Capture the cell that displays the provided text and extract its [x, y] central coordinate. 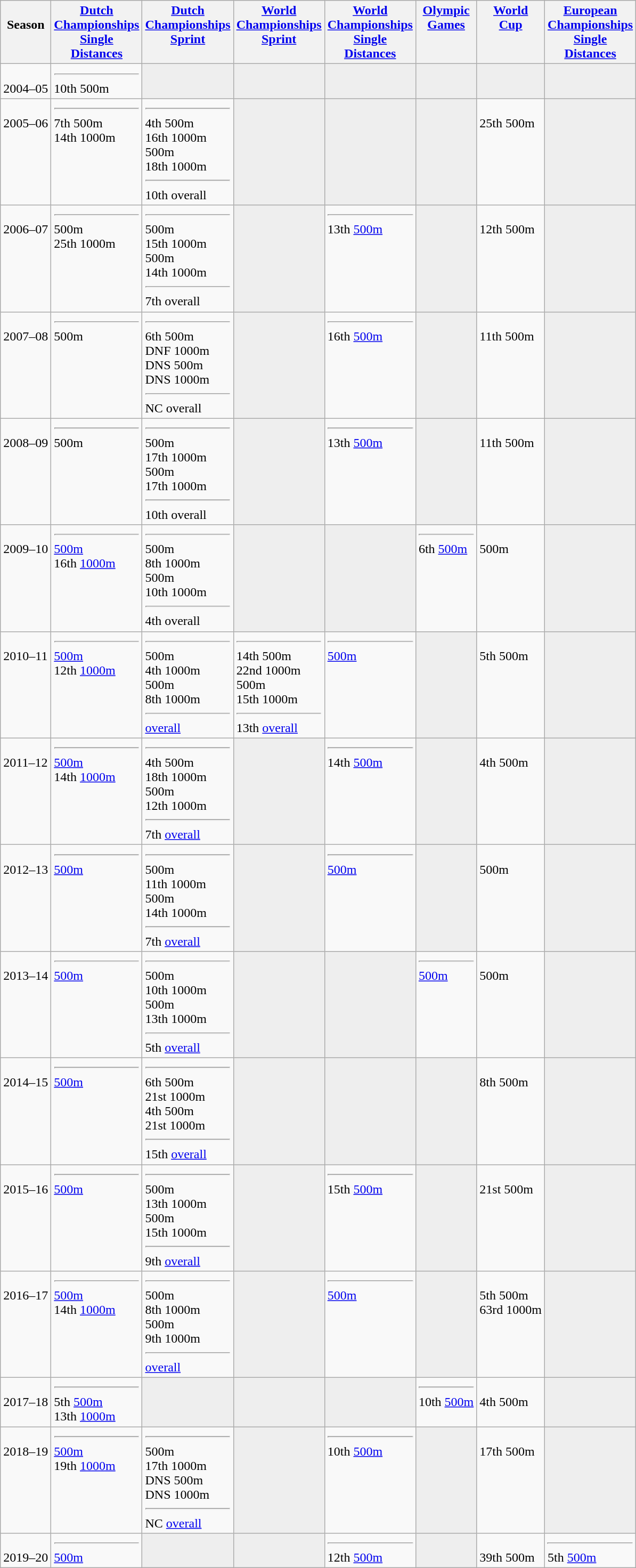
6th 500m DNF 1000m DNS 500m DNS 1000m NC overall [187, 365]
2005–06 [26, 152]
2019–20 [26, 1550]
Season [26, 32]
Olympic Games [446, 32]
5th 500m 13th 1000m [97, 1402]
2010–11 [26, 685]
6th 500m 21st 1000m 4th 500m 21st 1000m 15th overall [187, 1111]
2017–18 [26, 1402]
4th 500m 18th 1000m 500m 12th 1000m 7th overall [187, 791]
World Championships Single Distances [370, 32]
500m 17th 1000m DNS 500m DNS 1000m NC overall [187, 1480]
500m 16th 1000m [97, 578]
4th 500m 16th 1000m 500m 18th 1000m 10th overall [187, 152]
2012–13 [26, 898]
25th 500m [511, 152]
2018–19 [26, 1480]
500m 11th 1000m 500m 14th 1000m 7th overall [187, 898]
Dutch Championships Single Distances [97, 32]
World Championships Sprint [279, 32]
2008–09 [26, 472]
2015–16 [26, 1218]
16th 500m [370, 365]
2007–08 [26, 365]
500m 8th 1000m 500m 9th 1000m overall [187, 1325]
2009–10 [26, 578]
500m 13th 1000m 500m 15th 1000m 9th overall [187, 1218]
14th 500m 22nd 1000m 500m 15th 1000m 13th overall [279, 685]
500m 10th 1000m 500m 13th 1000m 5th overall [187, 1004]
5th 500m 63rd 1000m [511, 1325]
39th 500m [511, 1550]
8th 500m [511, 1111]
500m 17th 1000m 500m 17th 1000m 10th overall [187, 472]
2006–07 [26, 258]
500m 4th 1000m 500m 8th 1000m overall [187, 685]
2011–12 [26, 791]
500m 12th 1000m [97, 685]
2014–15 [26, 1111]
2016–17 [26, 1325]
14th 500m [370, 791]
500m 19th 1000m [97, 1480]
7th 500m 14th 1000m [97, 152]
500m 8th 1000m 500m 10th 1000m 4th overall [187, 578]
500m 15th 1000m 500m 14th 1000m 7th overall [187, 258]
500m 25th 1000m [97, 258]
2013–14 [26, 1004]
17th 500m [511, 1480]
World Cup [511, 32]
Dutch Championships Sprint [187, 32]
15th 500m [370, 1218]
European Championships Single Distances [590, 32]
21st 500m [511, 1218]
2004–05 [26, 81]
6th 500m [446, 578]
